Provide the [X, Y] coordinate of the cell's center where the given text is located.  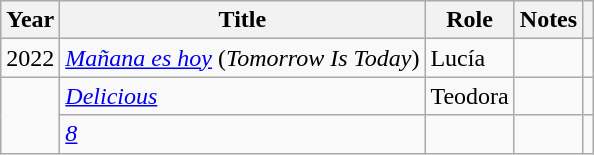
Mañana es hoy (Tomorrow Is Today) [242, 58]
Teodora [470, 96]
Year [30, 20]
2022 [30, 58]
Role [470, 20]
8 [242, 134]
Title [242, 20]
Notes [548, 20]
Delicious [242, 96]
Lucía [470, 58]
